Extract the [X, Y] coordinate from the center of the cell holding the provided text.  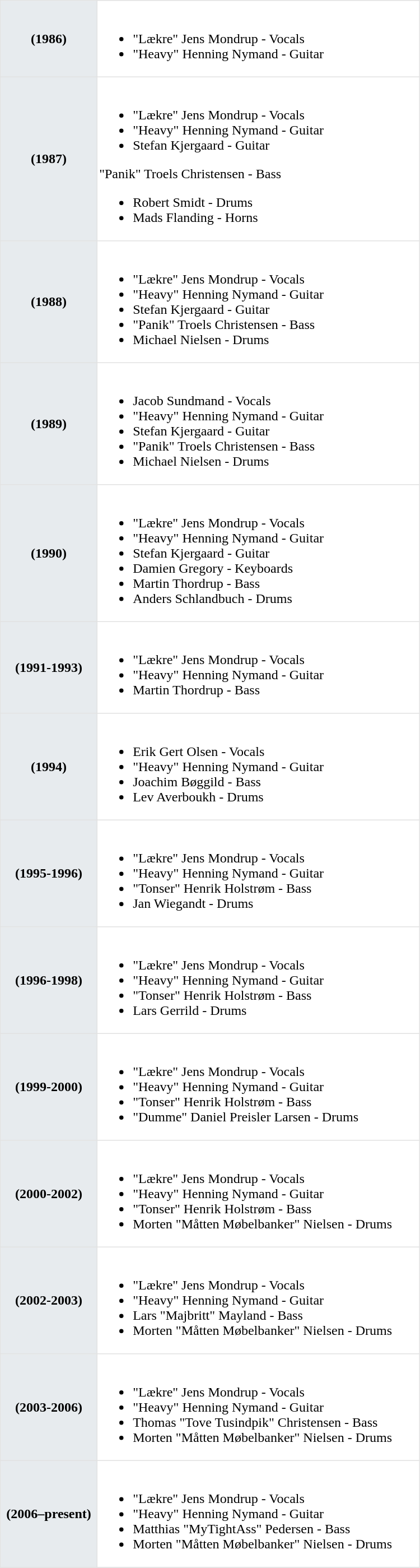
(2003-2006) [49, 1407]
(1988) [49, 302]
"Lækre" Jens Mondrup - Vocals"Heavy" Henning Nymand - GuitarMartin Thordrup - Bass [258, 667]
(1990) [49, 553]
"Lækre" Jens Mondrup - Vocals"Heavy" Henning Nymand - GuitarLars "Majbritt" Mayland - BassMorten "Måtten Møbelbanker" Nielsen - Drums [258, 1300]
(1991-1993) [49, 667]
(1994) [49, 767]
(1999-2000) [49, 1087]
"Lækre" Jens Mondrup - Vocals"Heavy" Henning Nymand - GuitarThomas "Tove Tusindpik" Christensen - BassMorten "Måtten Møbelbanker" Nielsen - Drums [258, 1407]
(1996-1998) [49, 980]
Erik Gert Olsen - Vocals"Heavy" Henning Nymand - GuitarJoachim Bøggild - BassLev Averboukh - Drums [258, 767]
"Lækre" Jens Mondrup - Vocals"Heavy" Henning Nymand - GuitarStefan Kjergaard - Guitar"Panik" Troels Christensen - BassMichael Nielsen - Drums [258, 302]
(2002-2003) [49, 1300]
"Lækre" Jens Mondrup - Vocals"Heavy" Henning Nymand - Guitar"Tonser" Henrik Holstrøm - BassMorten "Måtten Møbelbanker" Nielsen - Drums [258, 1194]
(1995-1996) [49, 873]
(1989) [49, 424]
"Lækre" Jens Mondrup - Vocals"Heavy" Henning Nymand - Guitar"Tonser" Henrik Holstrøm - BassLars Gerrild - Drums [258, 980]
Jacob Sundmand - Vocals"Heavy" Henning Nymand - GuitarStefan Kjergaard - Guitar"Panik" Troels Christensen - BassMichael Nielsen - Drums [258, 424]
"Lækre" Jens Mondrup - Vocals"Heavy" Henning Nymand - Guitar [258, 39]
"Lækre" Jens Mondrup - Vocals"Heavy" Henning Nymand - Guitar"Tonser" Henrik Holstrøm - BassJan Wiegandt - Drums [258, 873]
"Lækre" Jens Mondrup - Vocals"Heavy" Henning Nymand - Guitar"Tonser" Henrik Holstrøm - Bass"Dumme" Daniel Preisler Larsen - Drums [258, 1087]
(2006–present) [49, 1514]
"Lækre" Jens Mondrup - Vocals"Heavy" Henning Nymand - GuitarMatthias "MyTightAss" Pedersen - BassMorten "Måtten Møbelbanker" Nielsen - Drums [258, 1514]
(2000-2002) [49, 1194]
(1986) [49, 39]
(1987) [49, 159]
